Locate the cell with the specified text and output its [x, y] center coordinate. 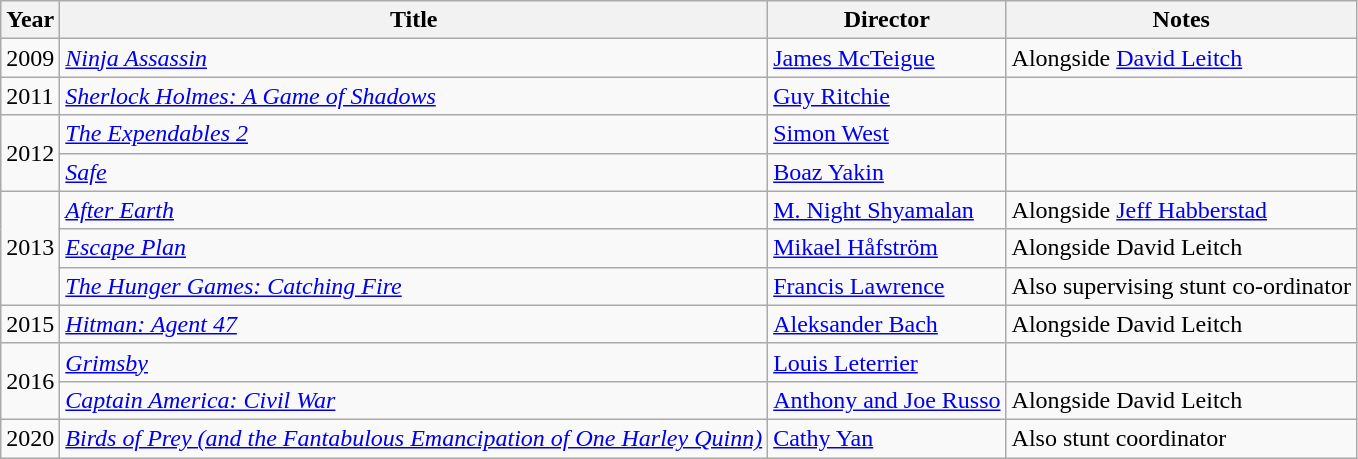
M. Night Shyamalan [887, 210]
Ninja Assassin [414, 58]
The Expendables 2 [414, 134]
Guy Ritchie [887, 96]
Boaz Yakin [887, 172]
Captain America: Civil War [414, 400]
2016 [30, 381]
Louis Leterrier [887, 362]
Birds of Prey (and the Fantabulous Emancipation of One Harley Quinn) [414, 438]
Hitman: Agent 47 [414, 324]
Aleksander Bach [887, 324]
Director [887, 20]
Mikael Håfström [887, 248]
2015 [30, 324]
2011 [30, 96]
Notes [1181, 20]
Anthony and Joe Russo [887, 400]
2009 [30, 58]
Simon West [887, 134]
James McTeigue [887, 58]
Year [30, 20]
Cathy Yan [887, 438]
Title [414, 20]
The Hunger Games: Catching Fire [414, 286]
Escape Plan [414, 248]
Grimsby [414, 362]
2012 [30, 153]
Francis Lawrence [887, 286]
Sherlock Holmes: A Game of Shadows [414, 96]
2013 [30, 248]
2020 [30, 438]
Also supervising stunt co-ordinator [1181, 286]
Safe [414, 172]
Alongside Jeff Habberstad [1181, 210]
Also stunt coordinator [1181, 438]
After Earth [414, 210]
